Find where the given text appears and provide that cell's center as [X, Y] coordinate. 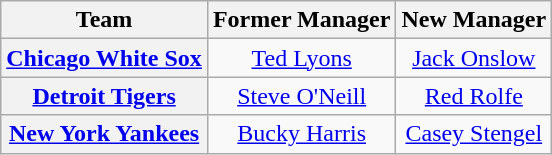
Steve O'Neill [302, 96]
Detroit Tigers [104, 96]
New Manager [474, 20]
Ted Lyons [302, 58]
Red Rolfe [474, 96]
Bucky Harris [302, 134]
New York Yankees [104, 134]
Chicago White Sox [104, 58]
Team [104, 20]
Casey Stengel [474, 134]
Jack Onslow [474, 58]
Former Manager [302, 20]
